Identify which cell holds the provided text, then report its (x, y) central coordinate. 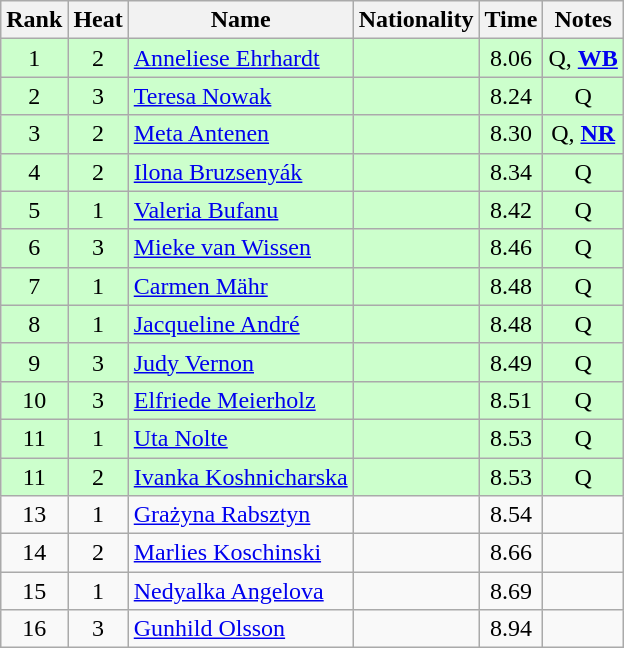
Gunhild Olsson (240, 629)
8.46 (511, 248)
5 (34, 210)
15 (34, 591)
8.49 (511, 362)
Q, WB (583, 58)
Rank (34, 20)
Carmen Mähr (240, 286)
Mieke van Wissen (240, 248)
Elfriede Meierholz (240, 400)
8 (34, 324)
Anneliese Ehrhardt (240, 58)
Time (511, 20)
Judy Vernon (240, 362)
8.94 (511, 629)
7 (34, 286)
8.51 (511, 400)
Nationality (416, 20)
8.69 (511, 591)
8.42 (511, 210)
9 (34, 362)
6 (34, 248)
Uta Nolte (240, 438)
8.06 (511, 58)
Valeria Bufanu (240, 210)
Nedyalka Angelova (240, 591)
13 (34, 515)
16 (34, 629)
Notes (583, 20)
Meta Antenen (240, 134)
4 (34, 172)
Heat (98, 20)
Jacqueline André (240, 324)
8.30 (511, 134)
10 (34, 400)
Marlies Koschinski (240, 553)
Name (240, 20)
8.54 (511, 515)
Teresa Nowak (240, 96)
Ivanka Koshnicharska (240, 477)
Grażyna Rabsztyn (240, 515)
Q, NR (583, 134)
8.66 (511, 553)
8.34 (511, 172)
Ilona Bruzsenyák (240, 172)
14 (34, 553)
8.24 (511, 96)
